For the text-containing cell, return its midpoint in (x, y) coordinate format. 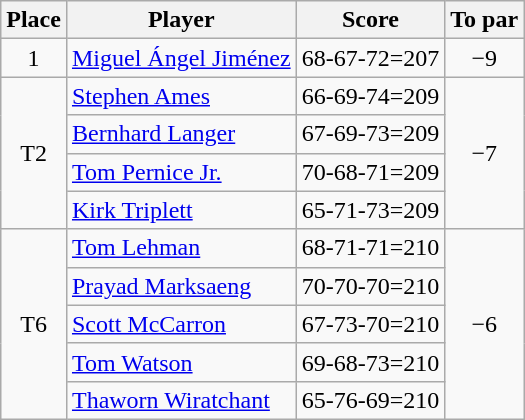
65-71-73=209 (370, 210)
1 (34, 58)
Bernhard Langer (181, 134)
Tom Pernice Jr. (181, 172)
T2 (34, 153)
Kirk Triplett (181, 210)
−6 (484, 324)
69-68-73=210 (370, 362)
66-69-74=209 (370, 96)
Tom Lehman (181, 248)
70-68-71=209 (370, 172)
65-76-69=210 (370, 400)
Tom Watson (181, 362)
67-69-73=209 (370, 134)
Thaworn Wiratchant (181, 400)
Score (370, 20)
Prayad Marksaeng (181, 286)
−7 (484, 153)
−9 (484, 58)
67-73-70=210 (370, 324)
T6 (34, 324)
Miguel Ángel Jiménez (181, 58)
70-70-70=210 (370, 286)
Stephen Ames (181, 96)
Place (34, 20)
Player (181, 20)
To par (484, 20)
68-71-71=210 (370, 248)
68-67-72=207 (370, 58)
Scott McCarron (181, 324)
